For the text-containing cell, return its midpoint in [X, Y] coordinate format. 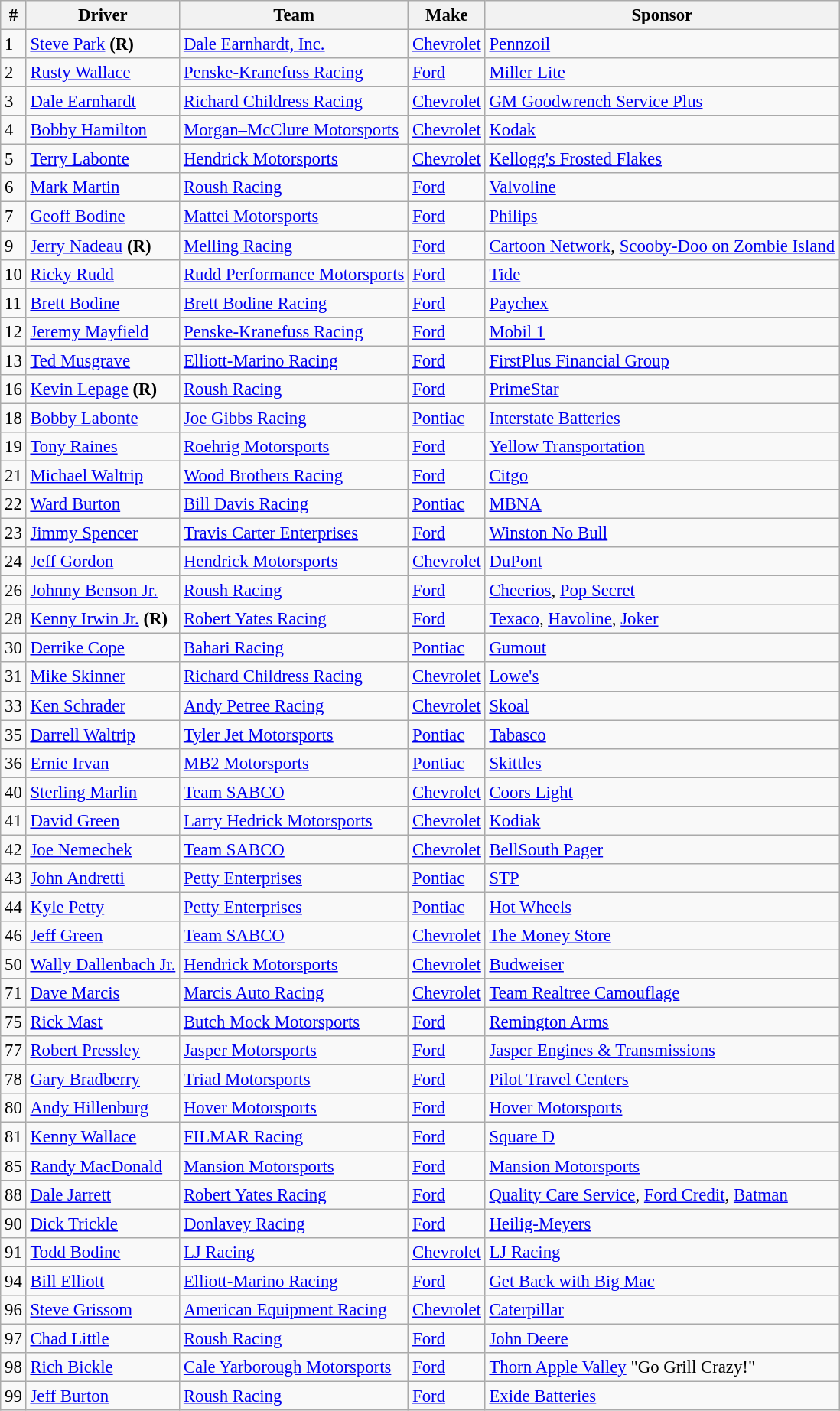
Tony Raines [103, 447]
Driver [103, 15]
24 [14, 562]
David Green [103, 821]
PrimeStar [662, 389]
Bahari Racing [294, 648]
Coors Light [662, 792]
Ted Musgrave [103, 360]
Kenny Irwin Jr. (R) [103, 619]
Rusty Wallace [103, 73]
Robert Pressley [103, 1051]
Dale Jarrett [103, 1194]
Bill Davis Racing [294, 504]
Tyler Jet Motorsports [294, 735]
Dale Earnhardt [103, 102]
Paychex [662, 303]
Rich Bickle [103, 1367]
2 [14, 73]
Rick Mast [103, 1022]
Terry Labonte [103, 159]
Steve Park (R) [103, 44]
Pilot Travel Centers [662, 1080]
91 [14, 1252]
30 [14, 648]
6 [14, 187]
22 [14, 504]
Budweiser [662, 965]
DuPont [662, 562]
7 [14, 217]
Brett Bodine Racing [294, 303]
STP [662, 878]
Gary Bradberry [103, 1080]
Wood Brothers Racing [294, 475]
Butch Mock Motorsports [294, 1022]
88 [14, 1194]
Sponsor [662, 15]
American Equipment Racing [294, 1310]
13 [14, 360]
44 [14, 907]
1 [14, 44]
Todd Bodine [103, 1252]
Cartoon Network, Scooby-Doo on Zombie Island [662, 246]
Tide [662, 274]
40 [14, 792]
96 [14, 1310]
Joe Nemechek [103, 849]
3 [14, 102]
Mike Skinner [103, 677]
Brett Bodine [103, 303]
GM Goodwrench Service Plus [662, 102]
5 [14, 159]
Valvoline [662, 187]
Skittles [662, 763]
Jeff Green [103, 936]
36 [14, 763]
46 [14, 936]
Kodak [662, 130]
Wally Dallenbach Jr. [103, 965]
Get Back with Big Mac [662, 1281]
Jimmy Spencer [103, 533]
Jeff Gordon [103, 562]
35 [14, 735]
Pennzoil [662, 44]
Johnny Benson Jr. [103, 591]
John Andretti [103, 878]
Mark Martin [103, 187]
Texaco, Havoline, Joker [662, 619]
11 [14, 303]
Triad Motorsports [294, 1080]
97 [14, 1338]
Remington Arms [662, 1022]
Caterpillar [662, 1310]
71 [14, 993]
Jeff Burton [103, 1396]
Andy Hillenburg [103, 1109]
43 [14, 878]
The Money Store [662, 936]
Melling Racing [294, 246]
Jasper Engines & Transmissions [662, 1051]
31 [14, 677]
Lowe's [662, 677]
81 [14, 1137]
Steve Grissom [103, 1310]
# [14, 15]
Chad Little [103, 1338]
FirstPlus Financial Group [662, 360]
Darrell Waltrip [103, 735]
Joe Gibbs Racing [294, 418]
Travis Carter Enterprises [294, 533]
Jerry Nadeau (R) [103, 246]
Skoal [662, 705]
42 [14, 849]
Team Realtree Camouflage [662, 993]
26 [14, 591]
Jeremy Mayfield [103, 331]
Kellogg's Frosted Flakes [662, 159]
Cale Yarborough Motorsports [294, 1367]
Rudd Performance Motorsports [294, 274]
Geoff Bodine [103, 217]
Thorn Apple Valley "Go Grill Crazy!" [662, 1367]
33 [14, 705]
90 [14, 1224]
Derrike Cope [103, 648]
Dale Earnhardt, Inc. [294, 44]
23 [14, 533]
Larry Hedrick Motorsports [294, 821]
Kevin Lepage (R) [103, 389]
Bobby Labonte [103, 418]
18 [14, 418]
4 [14, 130]
Tabasco [662, 735]
10 [14, 274]
Heilig-Meyers [662, 1224]
12 [14, 331]
Sterling Marlin [103, 792]
Citgo [662, 475]
John Deere [662, 1338]
Ward Burton [103, 504]
Kenny Wallace [103, 1137]
BellSouth Pager [662, 849]
Make [447, 15]
Hot Wheels [662, 907]
Bobby Hamilton [103, 130]
Jasper Motorsports [294, 1051]
Roehrig Motorsports [294, 447]
98 [14, 1367]
Bill Elliott [103, 1281]
28 [14, 619]
19 [14, 447]
80 [14, 1109]
75 [14, 1022]
Interstate Batteries [662, 418]
Marcis Auto Racing [294, 993]
Philips [662, 217]
99 [14, 1396]
Dick Trickle [103, 1224]
Donlavey Racing [294, 1224]
9 [14, 246]
Dave Marcis [103, 993]
Miller Lite [662, 73]
Square D [662, 1137]
Gumout [662, 648]
41 [14, 821]
Quality Care Service, Ford Credit, Batman [662, 1194]
Winston No Bull [662, 533]
Yellow Transportation [662, 447]
85 [14, 1166]
Morgan–McClure Motorsports [294, 130]
Andy Petree Racing [294, 705]
MBNA [662, 504]
Ernie Irvan [103, 763]
78 [14, 1080]
94 [14, 1281]
77 [14, 1051]
Team [294, 15]
Ricky Rudd [103, 274]
Exide Batteries [662, 1396]
Kodiak [662, 821]
Michael Waltrip [103, 475]
Ken Schrader [103, 705]
Cheerios, Pop Secret [662, 591]
Randy MacDonald [103, 1166]
50 [14, 965]
21 [14, 475]
Mattei Motorsports [294, 217]
FILMAR Racing [294, 1137]
Mobil 1 [662, 331]
Kyle Petty [103, 907]
16 [14, 389]
MB2 Motorsports [294, 763]
